Pinpoint the cell where the given text exists, returning its (X, Y) midpoint coordinate. 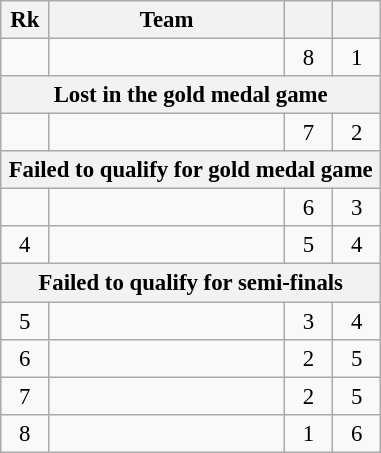
Lost in the gold medal game (191, 95)
Failed to qualify for semi-finals (191, 283)
Rk (25, 20)
Failed to qualify for gold medal game (191, 170)
Team (167, 20)
